Identify which cell holds the provided text, then report its (X, Y) central coordinate. 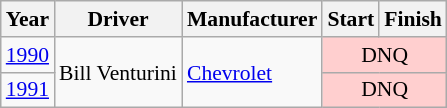
Chevrolet (252, 72)
Start (350, 19)
Driver (118, 19)
Year (28, 19)
Finish (413, 19)
1991 (28, 90)
Bill Venturini (118, 72)
1990 (28, 55)
Manufacturer (252, 19)
